Capture the cell that displays the provided text and extract its (x, y) central coordinate. 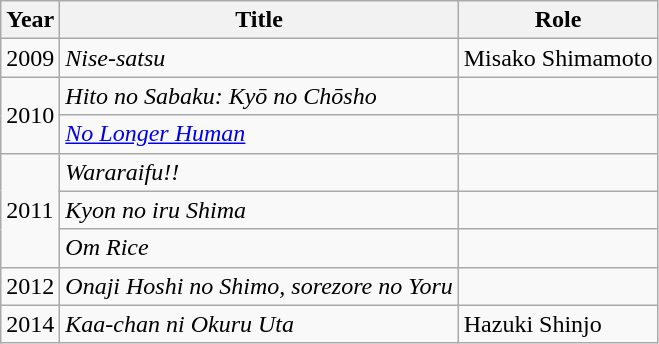
2009 (30, 58)
2010 (30, 115)
Role (558, 20)
Wararaifu!! (259, 172)
No Longer Human (259, 134)
Kaa-chan ni Okuru Uta (259, 324)
Hito no Sabaku: Kyō no Chōsho (259, 96)
Title (259, 20)
Year (30, 20)
2011 (30, 210)
2014 (30, 324)
Onaji Hoshi no Shimo, sorezore no Yoru (259, 286)
2012 (30, 286)
Kyon no iru Shima (259, 210)
Hazuki Shinjo (558, 324)
Misako Shimamoto (558, 58)
Nise-satsu (259, 58)
Om Rice (259, 248)
